Search for the cell housing the specified text and yield its (x, y) center coordinate. 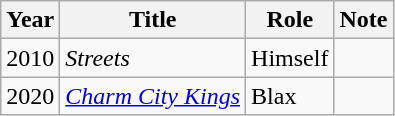
Note (364, 20)
Blax (290, 96)
Streets (153, 58)
Himself (290, 58)
2020 (30, 96)
Year (30, 20)
2010 (30, 58)
Role (290, 20)
Charm City Kings (153, 96)
Title (153, 20)
